Locate the cell with the specified text and output its [X, Y] center coordinate. 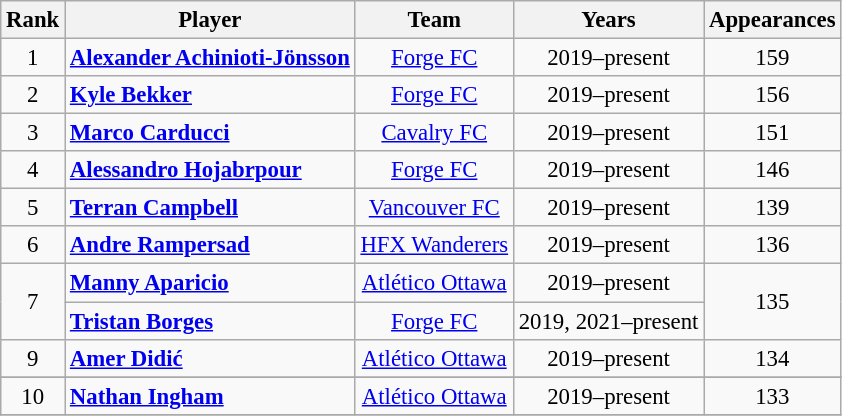
151 [772, 133]
4 [33, 170]
Cavalry FC [434, 133]
146 [772, 170]
Amer Didić [210, 358]
139 [772, 208]
135 [772, 302]
Nathan Ingham [210, 396]
Andre Rampersad [210, 245]
HFX Wanderers [434, 245]
Marco Carducci [210, 133]
Player [210, 20]
Tristan Borges [210, 321]
156 [772, 95]
Manny Aparicio [210, 283]
6 [33, 245]
Rank [33, 20]
136 [772, 245]
Kyle Bekker [210, 95]
Alessandro Hojabrpour [210, 170]
Team [434, 20]
9 [33, 358]
7 [33, 302]
10 [33, 396]
Alexander Achinioti-Jönsson [210, 58]
134 [772, 358]
2 [33, 95]
Years [608, 20]
Vancouver FC [434, 208]
1 [33, 58]
3 [33, 133]
133 [772, 396]
Appearances [772, 20]
2019, 2021–present [608, 321]
Terran Campbell [210, 208]
5 [33, 208]
159 [772, 58]
